Search for the cell housing the specified text and yield its [x, y] center coordinate. 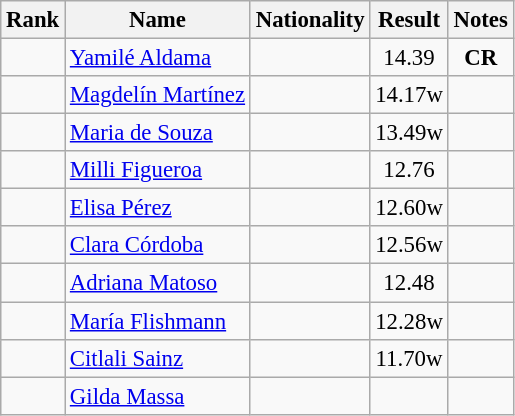
Result [409, 20]
11.70w [409, 358]
12.28w [409, 321]
Elisa Pérez [158, 208]
Nationality [310, 20]
12.60w [409, 208]
Yamilé Aldama [158, 58]
12.48 [409, 283]
12.56w [409, 245]
14.17w [409, 95]
Citlali Sainz [158, 358]
Magdelín Martínez [158, 95]
Name [158, 20]
CR [480, 58]
13.49w [409, 133]
Milli Figueroa [158, 170]
Notes [480, 20]
12.76 [409, 170]
Clara Córdoba [158, 245]
14.39 [409, 58]
María Flishmann [158, 321]
Adriana Matoso [158, 283]
Maria de Souza [158, 133]
Rank [33, 20]
Gilda Massa [158, 396]
